Detect which cell encompasses the target text, then output its [x, y] center coordinate. 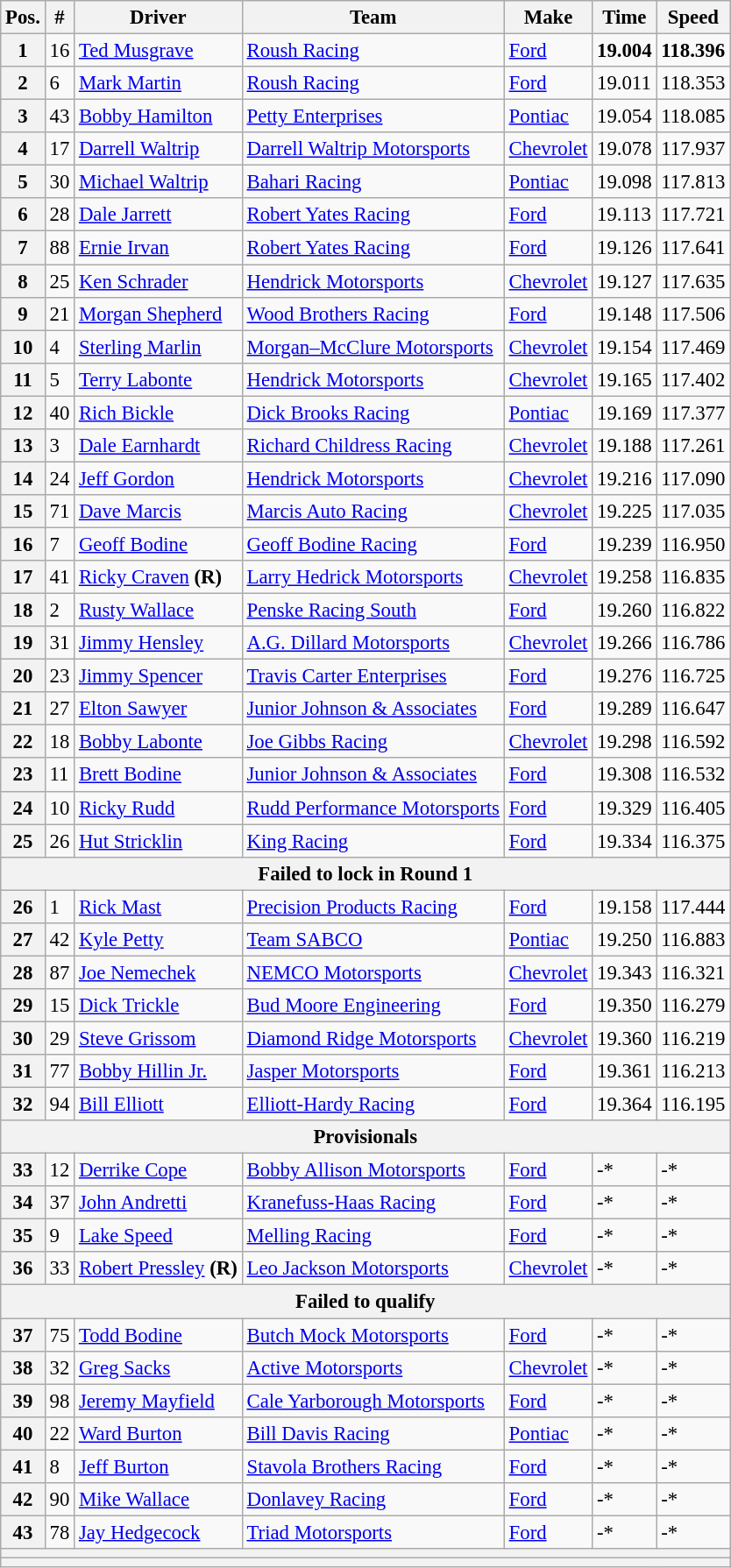
Bobby Allison Motorsports [373, 1170]
87 [60, 972]
19.350 [624, 1006]
Cale Yarborough Motorsports [373, 1401]
116.213 [693, 1071]
Ricky Rudd [159, 808]
Rusty Wallace [159, 611]
Dave Marcis [159, 512]
Sterling Marlin [159, 347]
116.405 [693, 808]
Team SABCO [373, 940]
Ricky Craven (R) [159, 577]
Make [548, 18]
John Andretti [159, 1203]
117.402 [693, 379]
19.158 [624, 907]
Derrike Cope [159, 1170]
39 [23, 1401]
116.195 [693, 1105]
Penske Racing South [373, 611]
116.950 [693, 544]
Jimmy Spencer [159, 676]
Elton Sawyer [159, 709]
Michael Waltrip [159, 182]
116.883 [693, 940]
Bahari Racing [373, 182]
Dick Brooks Racing [373, 413]
19.360 [624, 1038]
19.329 [624, 808]
36 [23, 1269]
Greg Sacks [159, 1367]
94 [60, 1105]
118.085 [693, 117]
Ken Schrader [159, 281]
116.321 [693, 972]
Bud Moore Engineering [373, 1006]
Jeff Burton [159, 1466]
117.641 [693, 248]
117.937 [693, 149]
19.289 [624, 709]
Darrell Waltrip [159, 149]
117.506 [693, 314]
Rudd Performance Motorsports [373, 808]
19.266 [624, 643]
19.098 [624, 182]
34 [23, 1203]
116.725 [693, 676]
88 [60, 248]
Richard Childress Racing [373, 446]
Rick Mast [159, 907]
19.054 [624, 117]
98 [60, 1401]
NEMCO Motorsports [373, 972]
116.835 [693, 577]
19.127 [624, 281]
78 [60, 1532]
Lake Speed [159, 1236]
Robert Pressley (R) [159, 1269]
116.592 [693, 742]
19.334 [624, 841]
116.375 [693, 841]
75 [60, 1335]
19.361 [624, 1071]
Melling Racing [373, 1236]
King Racing [373, 841]
13 [23, 446]
118.353 [693, 83]
19.216 [624, 478]
19.078 [624, 149]
Mike Wallace [159, 1500]
Terry Labonte [159, 379]
Jeff Gordon [159, 478]
117.444 [693, 907]
Rich Bickle [159, 413]
Bobby Hamilton [159, 117]
117.721 [693, 215]
Dale Jarrett [159, 215]
116.219 [693, 1038]
19.165 [624, 379]
19.004 [624, 51]
Jay Hedgecock [159, 1532]
19.239 [624, 544]
Driver [159, 18]
117.377 [693, 413]
Larry Hedrick Motorsports [373, 577]
Todd Bodine [159, 1335]
Geoff Bodine [159, 544]
117.635 [693, 281]
Morgan Shepherd [159, 314]
Elliott-Hardy Racing [373, 1105]
Diamond Ridge Motorsports [373, 1038]
19.113 [624, 215]
Leo Jackson Motorsports [373, 1269]
117.469 [693, 347]
Speed [693, 18]
Provisionals [365, 1137]
116.279 [693, 1006]
19.154 [624, 347]
Kranefuss-Haas Racing [373, 1203]
Bobby Labonte [159, 742]
Donlavey Racing [373, 1500]
Travis Carter Enterprises [373, 676]
19.148 [624, 314]
38 [23, 1367]
Jimmy Hensley [159, 643]
116.822 [693, 611]
Ted Musgrave [159, 51]
Triad Motorsports [373, 1532]
Precision Products Racing [373, 907]
Failed to qualify [365, 1302]
Petty Enterprises [373, 117]
Bobby Hillin Jr. [159, 1071]
Brett Bodine [159, 775]
116.786 [693, 643]
Hut Stricklin [159, 841]
Ernie Irvan [159, 248]
Failed to lock in Round 1 [365, 873]
77 [60, 1071]
19.364 [624, 1105]
19.308 [624, 775]
117.261 [693, 446]
90 [60, 1500]
19.276 [624, 676]
Dale Earnhardt [159, 446]
19 [23, 643]
Kyle Petty [159, 940]
Butch Mock Motorsports [373, 1335]
19.169 [624, 413]
Ward Burton [159, 1433]
Bill Elliott [159, 1105]
14 [23, 478]
Jasper Motorsports [373, 1071]
Joe Nemechek [159, 972]
Stavola Brothers Racing [373, 1466]
19.258 [624, 577]
A.G. Dillard Motorsports [373, 643]
117.090 [693, 478]
Joe Gibbs Racing [373, 742]
Dick Trickle [159, 1006]
118.396 [693, 51]
Morgan–McClure Motorsports [373, 347]
Pos. [23, 18]
Marcis Auto Racing [373, 512]
Team [373, 18]
Geoff Bodine Racing [373, 544]
Time [624, 18]
Wood Brothers Racing [373, 314]
19.011 [624, 83]
19.260 [624, 611]
117.813 [693, 182]
# [60, 18]
116.647 [693, 709]
Jeremy Mayfield [159, 1401]
Active Motorsports [373, 1367]
71 [60, 512]
19.188 [624, 446]
Steve Grissom [159, 1038]
19.250 [624, 940]
19.126 [624, 248]
117.035 [693, 512]
20 [23, 676]
116.532 [693, 775]
19.298 [624, 742]
19.343 [624, 972]
35 [23, 1236]
Bill Davis Racing [373, 1433]
19.225 [624, 512]
Darrell Waltrip Motorsports [373, 149]
Mark Martin [159, 83]
